Search for the cell housing the specified text and yield its [x, y] center coordinate. 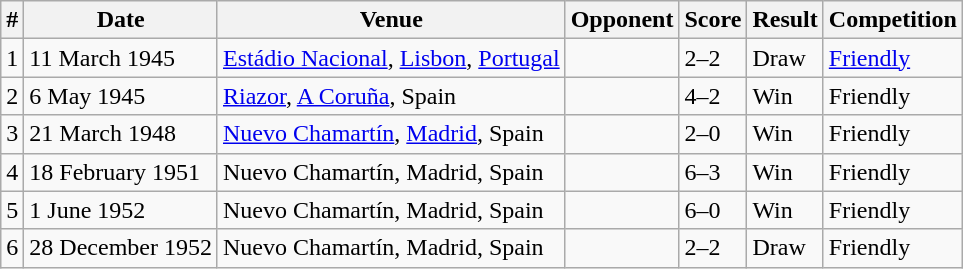
28 December 1952 [121, 248]
11 March 1945 [121, 58]
2–0 [713, 134]
18 February 1951 [121, 172]
Result [785, 20]
1 June 1952 [121, 210]
Score [713, 20]
5 [12, 210]
2 [12, 96]
Date [121, 20]
1 [12, 58]
4 [12, 172]
6 [12, 248]
6–3 [713, 172]
Estádio Nacional, Lisbon, Portugal [391, 58]
Opponent [622, 20]
3 [12, 134]
6 May 1945 [121, 96]
6–0 [713, 210]
Riazor, A Coruña, Spain [391, 96]
# [12, 20]
4–2 [713, 96]
Venue [391, 20]
Competition [892, 20]
21 March 1948 [121, 134]
